Return [x, y] of the center of cell containing provided text 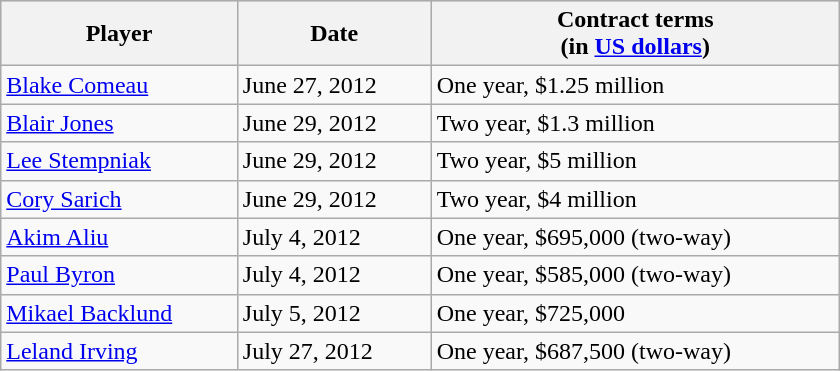
June 27, 2012 [334, 85]
July 5, 2012 [334, 313]
Blake Comeau [120, 85]
Cory Sarich [120, 199]
Player [120, 34]
Date [334, 34]
One year, $585,000 (two-way) [635, 275]
July 27, 2012 [334, 351]
One year, $1.25 million [635, 85]
One year, $687,500 (two-way) [635, 351]
Two year, $4 million [635, 199]
One year, $725,000 [635, 313]
Lee Stempniak [120, 161]
Two year, $5 million [635, 161]
Blair Jones [120, 123]
Contract terms(in US dollars) [635, 34]
Mikael Backlund [120, 313]
Two year, $1.3 million [635, 123]
Leland Irving [120, 351]
Paul Byron [120, 275]
One year, $695,000 (two-way) [635, 237]
Akim Aliu [120, 237]
